Pinpoint the cell where the given text exists, returning its [X, Y] midpoint coordinate. 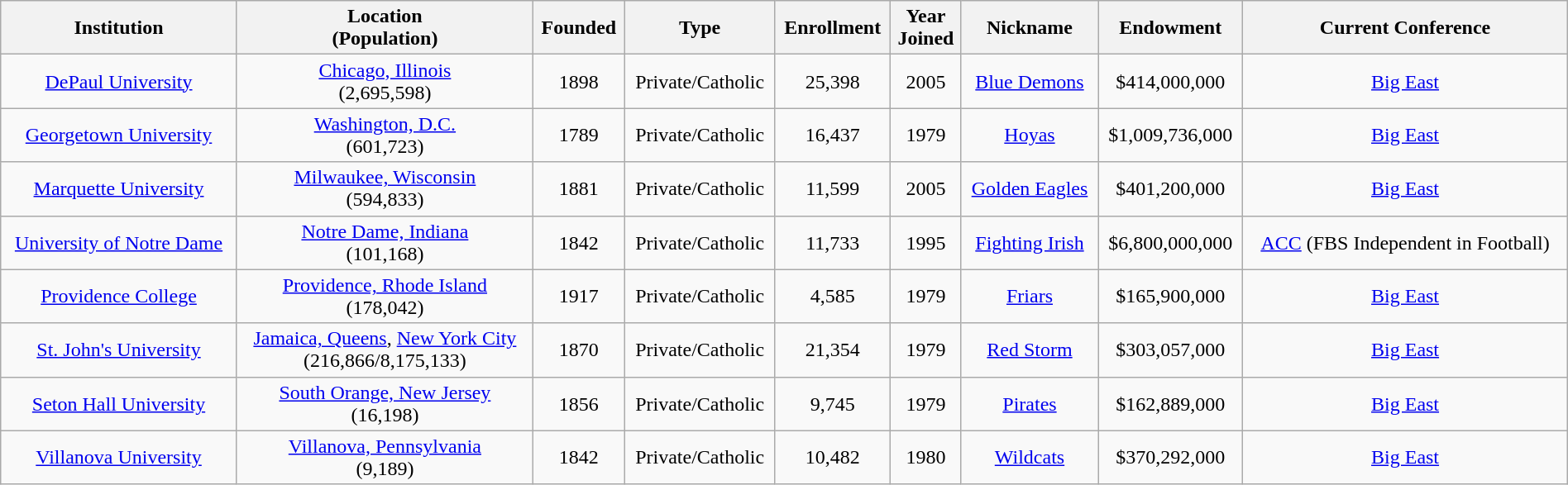
Red Storm [1029, 350]
21,354 [832, 350]
$370,292,000 [1171, 458]
10,482 [832, 458]
Enrollment [832, 28]
$414,000,000 [1171, 81]
1898 [579, 81]
$6,800,000,000 [1171, 243]
Milwaukee, Wisconsin(594,833) [385, 188]
Villanova, Pennsylvania(9,189) [385, 458]
Institution [119, 28]
South Orange, New Jersey(16,198) [385, 403]
Providence College [119, 296]
11,599 [832, 188]
1917 [579, 296]
Villanova University [119, 458]
16,437 [832, 136]
$303,057,000 [1171, 350]
Type [700, 28]
Wildcats [1029, 458]
$162,889,000 [1171, 403]
$165,900,000 [1171, 296]
Friars [1029, 296]
1789 [579, 136]
Nickname [1029, 28]
DePaul University [119, 81]
University of Notre Dame [119, 243]
Founded [579, 28]
4,585 [832, 296]
Chicago, Illinois(2,695,598) [385, 81]
Fighting Irish [1029, 243]
Golden Eagles [1029, 188]
1980 [925, 458]
Providence, Rhode Island(178,042) [385, 296]
Notre Dame, Indiana(101,168) [385, 243]
Current Conference [1405, 28]
Georgetown University [119, 136]
1856 [579, 403]
Endowment [1171, 28]
25,398 [832, 81]
9,745 [832, 403]
1870 [579, 350]
Washington, D.C.(601,723) [385, 136]
Pirates [1029, 403]
Hoyas [1029, 136]
1995 [925, 243]
Blue Demons [1029, 81]
11,733 [832, 243]
YearJoined [925, 28]
St. John's University [119, 350]
Jamaica, Queens, New York City(216,866/8,175,133) [385, 350]
1881 [579, 188]
Seton Hall University [119, 403]
$1,009,736,000 [1171, 136]
Location(Population) [385, 28]
$401,200,000 [1171, 188]
ACC (FBS Independent in Football) [1405, 243]
Marquette University [119, 188]
